Find where the given text appears and provide that cell's center as [X, Y] coordinate. 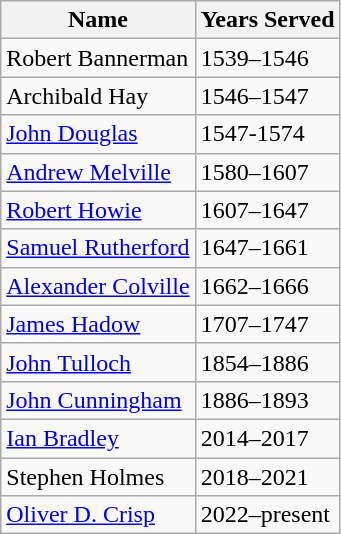
1547-1574 [268, 134]
2014–2017 [268, 438]
John Douglas [98, 134]
1707–1747 [268, 324]
Archibald Hay [98, 96]
1886–1893 [268, 400]
Robert Howie [98, 210]
1539–1546 [268, 58]
Oliver D. Crisp [98, 515]
1854–1886 [268, 362]
1546–1547 [268, 96]
1662–1666 [268, 286]
Years Served [268, 20]
Alexander Colville [98, 286]
Stephen Holmes [98, 477]
2022–present [268, 515]
John Cunningham [98, 400]
James Hadow [98, 324]
1647–1661 [268, 248]
Robert Bannerman [98, 58]
John Tulloch [98, 362]
1580–1607 [268, 172]
2018–2021 [268, 477]
Name [98, 20]
Samuel Rutherford [98, 248]
Ian Bradley [98, 438]
1607–1647 [268, 210]
Andrew Melville [98, 172]
